Locate the cell with the specified text and output its (x, y) center coordinate. 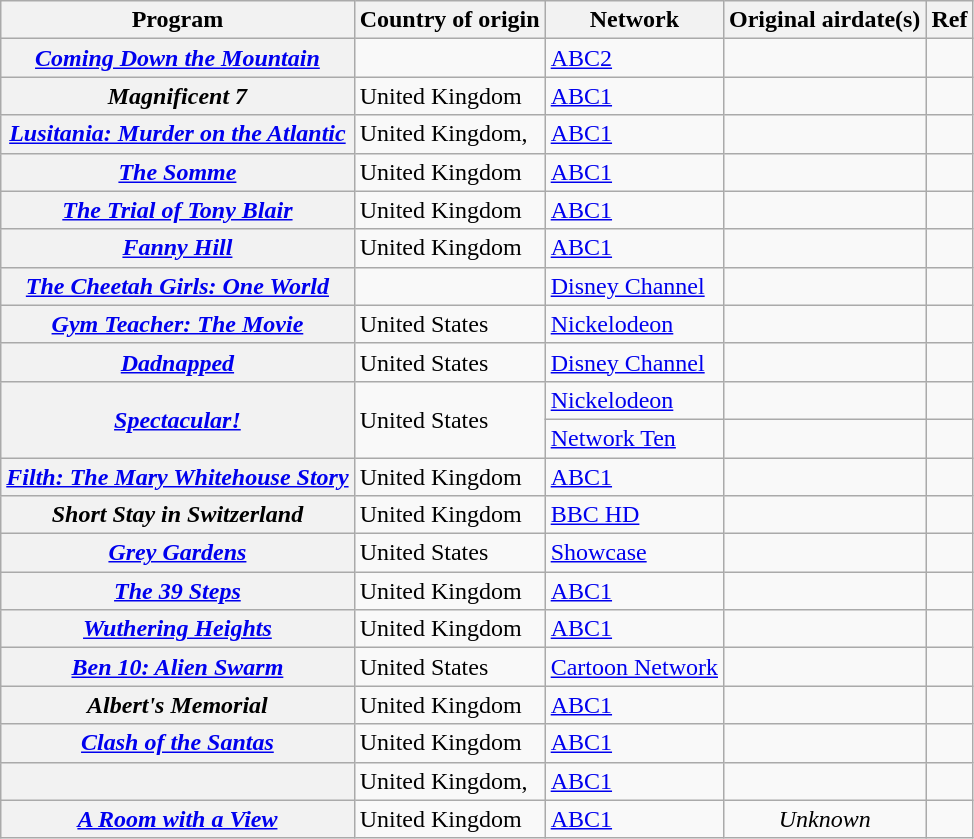
Showcase (634, 553)
Filth: The Mary Whitehouse Story (178, 477)
Network Ten (634, 438)
BBC HD (634, 515)
Network (634, 20)
Spectacular! (178, 419)
The Somme (178, 172)
ABC2 (634, 58)
Program (178, 20)
Ben 10: Alien Swarm (178, 667)
Albert's Memorial (178, 705)
The Trial of Tony Blair (178, 210)
A Room with a View (178, 819)
Short Stay in Switzerland (178, 515)
Ref (950, 20)
Lusitania: Murder on the Atlantic (178, 134)
Dadnapped (178, 362)
Clash of the Santas (178, 743)
Coming Down the Mountain (178, 58)
Magnificent 7 (178, 96)
Unknown (825, 819)
Original airdate(s) (825, 20)
The Cheetah Girls: One World (178, 286)
Grey Gardens (178, 553)
Wuthering Heights (178, 629)
Fanny Hill (178, 248)
Country of origin (450, 20)
Cartoon Network (634, 667)
The 39 Steps (178, 591)
Gym Teacher: The Movie (178, 324)
